Identify which cell holds the provided text, then report its (X, Y) central coordinate. 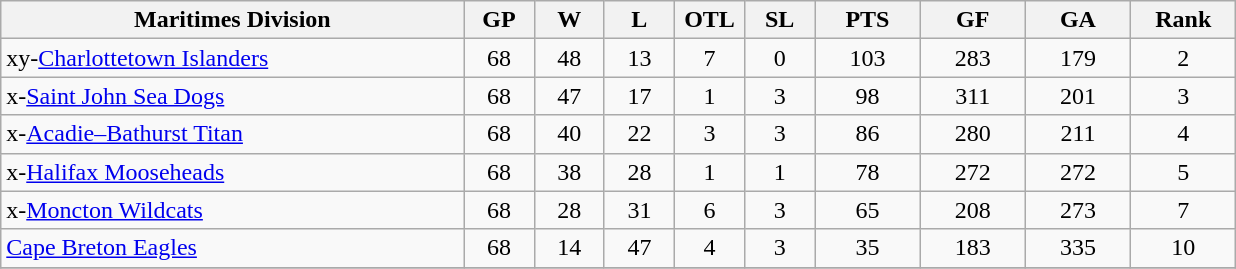
x-Halifax Mooseheads (232, 172)
35 (868, 248)
GF (972, 20)
103 (868, 58)
208 (972, 210)
5 (1184, 172)
335 (1078, 248)
x-Saint John Sea Dogs (232, 96)
0 (780, 58)
280 (972, 134)
xy-Charlottetown Islanders (232, 58)
38 (569, 172)
Cape Breton Eagles (232, 248)
211 (1078, 134)
65 (868, 210)
6 (709, 210)
L (639, 20)
x-Acadie–Bathurst Titan (232, 134)
283 (972, 58)
98 (868, 96)
31 (639, 210)
201 (1078, 96)
179 (1078, 58)
W (569, 20)
78 (868, 172)
40 (569, 134)
22 (639, 134)
2 (1184, 58)
GP (499, 20)
183 (972, 248)
x-Moncton Wildcats (232, 210)
Maritimes Division (232, 20)
14 (569, 248)
48 (569, 58)
PTS (868, 20)
Rank (1184, 20)
86 (868, 134)
311 (972, 96)
SL (780, 20)
13 (639, 58)
10 (1184, 248)
273 (1078, 210)
OTL (709, 20)
GA (1078, 20)
17 (639, 96)
